For the text-containing cell, return its midpoint in [X, Y] coordinate format. 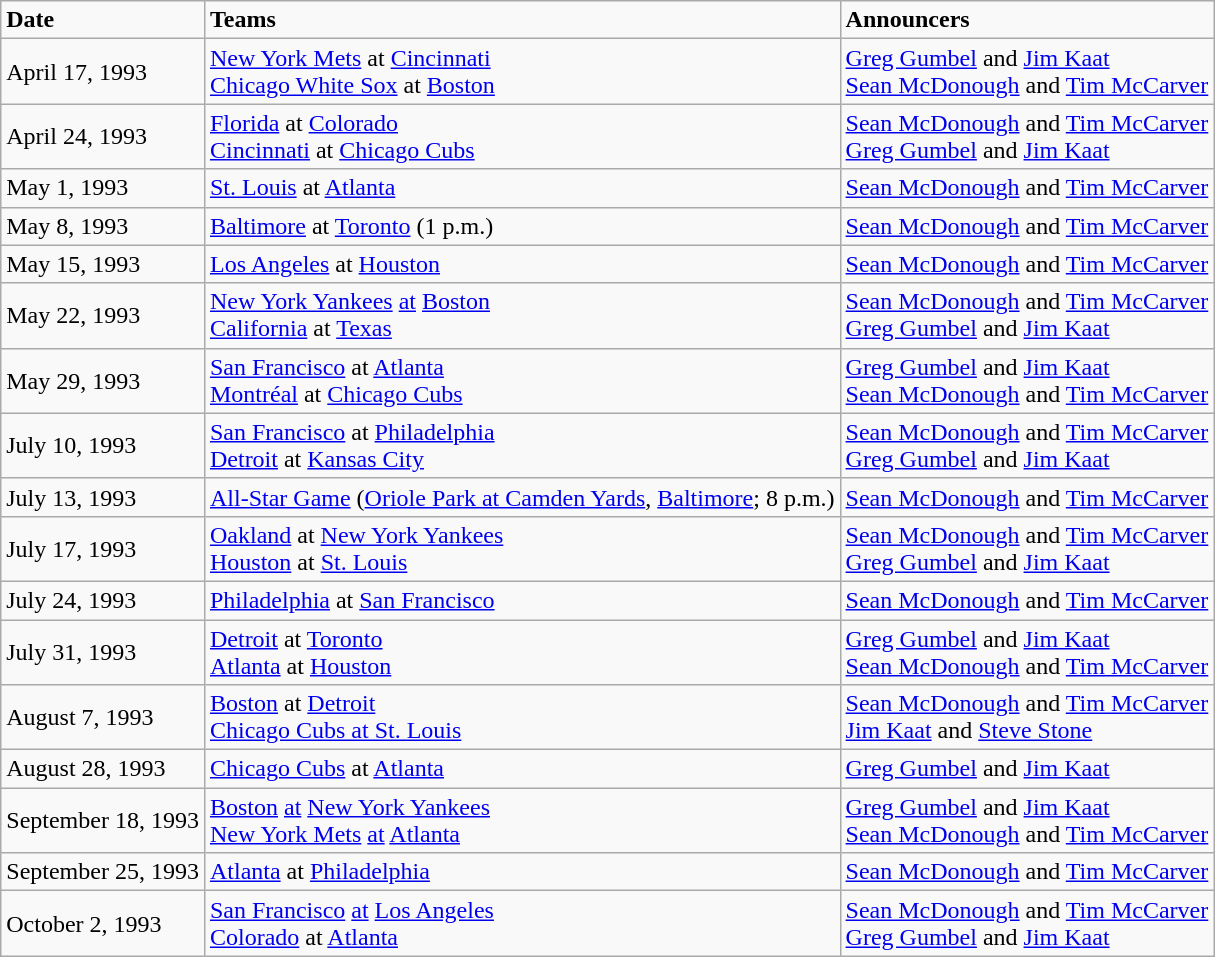
New York Yankees at BostonCalifornia at Texas [522, 316]
Detroit at TorontoAtlanta at Houston [522, 652]
May 15, 1993 [103, 264]
July 24, 1993 [103, 600]
July 31, 1993 [103, 652]
Greg Gumbel and Jim Kaat [1027, 769]
Chicago Cubs at Atlanta [522, 769]
April 24, 1993 [103, 136]
Teams [522, 20]
August 28, 1993 [103, 769]
Announcers [1027, 20]
July 10, 1993 [103, 446]
July 13, 1993 [103, 497]
Los Angeles at Houston [522, 264]
Oakland at New York YankeesHouston at St. Louis [522, 548]
May 22, 1993 [103, 316]
Florida at ColoradoCincinnati at Chicago Cubs [522, 136]
September 25, 1993 [103, 872]
May 1, 1993 [103, 188]
Date [103, 20]
New York Mets at CincinnatiChicago White Sox at Boston [522, 72]
April 17, 1993 [103, 72]
May 29, 1993 [103, 380]
Philadelphia at San Francisco [522, 600]
Boston at New York YankeesNew York Mets at Atlanta [522, 820]
Atlanta at Philadelphia [522, 872]
May 8, 1993 [103, 226]
Boston at DetroitChicago Cubs at St. Louis [522, 718]
October 2, 1993 [103, 924]
San Francisco at AtlantaMontréal at Chicago Cubs [522, 380]
San Francisco at PhiladelphiaDetroit at Kansas City [522, 446]
Sean McDonough and Tim McCarverJim Kaat and Steve Stone [1027, 718]
August 7, 1993 [103, 718]
Baltimore at Toronto (1 p.m.) [522, 226]
San Francisco at Los AngelesColorado at Atlanta [522, 924]
July 17, 1993 [103, 548]
September 18, 1993 [103, 820]
St. Louis at Atlanta [522, 188]
All-Star Game (Oriole Park at Camden Yards, Baltimore; 8 p.m.) [522, 497]
